Scan for the cell matching the given text and deliver its (X, Y) coordinate at center. 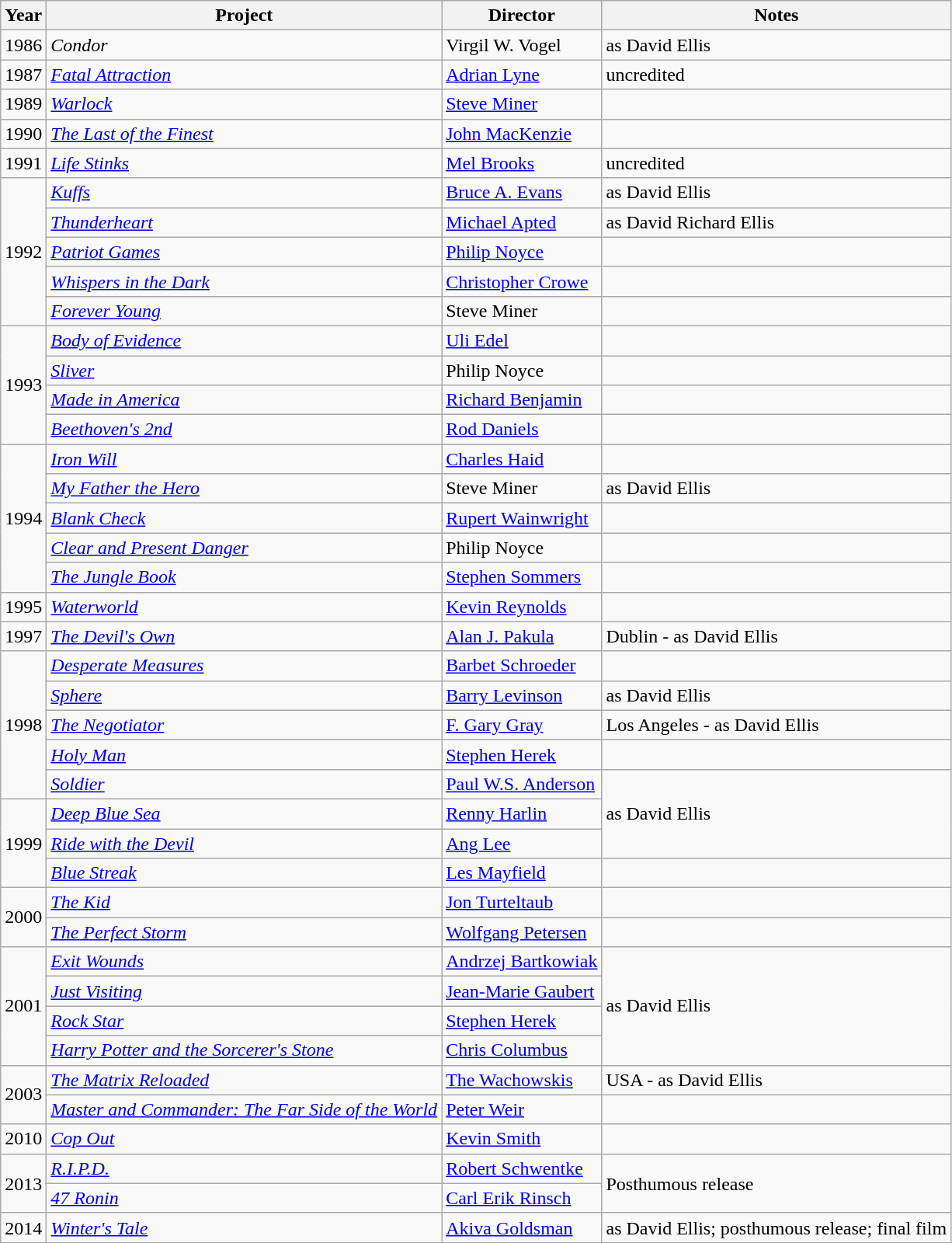
The Jungle Book (244, 577)
Ride with the Devil (244, 843)
Notes (777, 16)
1987 (23, 75)
Fatal Attraction (244, 75)
Desperate Measures (244, 666)
Wolfgang Petersen (522, 932)
Harry Potter and the Sorcerer's Stone (244, 1050)
R.I.P.D. (244, 1168)
Kuffs (244, 193)
My Father the Hero (244, 489)
1991 (23, 163)
1989 (23, 104)
Blank Check (244, 518)
Iron Will (244, 459)
Andrzej Bartkowiak (522, 962)
Waterworld (244, 607)
Clear and Present Danger (244, 548)
Michael Apted (522, 222)
Beethoven's 2nd (244, 430)
2003 (23, 1095)
Jean-Marie Gaubert (522, 991)
Dublin - as David Ellis (777, 636)
1997 (23, 636)
Condor (244, 45)
2001 (23, 1006)
The Devil's Own (244, 636)
Renny Harlin (522, 813)
The Last of the Finest (244, 134)
Rock Star (244, 1021)
2013 (23, 1183)
47 Ronin (244, 1198)
2014 (23, 1227)
The Kid (244, 903)
Project (244, 16)
Carl Erik Rinsch (522, 1198)
Sliver (244, 371)
Bruce A. Evans (522, 193)
Whispers in the Dark (244, 281)
Robert Schwentke (522, 1168)
Ang Lee (522, 843)
Peter Weir (522, 1109)
Akiva Goldsman (522, 1227)
1995 (23, 607)
Body of Evidence (244, 340)
USA - as David Ellis (777, 1080)
Rod Daniels (522, 430)
Les Mayfield (522, 873)
Paul W.S. Anderson (522, 784)
Just Visiting (244, 991)
Exit Wounds (244, 962)
The Matrix Reloaded (244, 1080)
Adrian Lyne (522, 75)
Chris Columbus (522, 1050)
Blue Streak (244, 873)
Jon Turteltaub (522, 903)
Holy Man (244, 754)
Mel Brooks (522, 163)
Soldier (244, 784)
Year (23, 16)
1994 (23, 518)
Made in America (244, 400)
The Wachowskis (522, 1080)
Patriot Games (244, 252)
Virgil W. Vogel (522, 45)
as David Ellis; posthumous release; final film (777, 1227)
Stephen Sommers (522, 577)
Life Stinks (244, 163)
as David Richard Ellis (777, 222)
F. Gary Gray (522, 725)
Los Angeles - as David Ellis (777, 725)
2000 (23, 917)
Richard Benjamin (522, 400)
2010 (23, 1139)
Rupert Wainwright (522, 518)
Uli Edel (522, 340)
1992 (23, 252)
The Perfect Storm (244, 932)
Deep Blue Sea (244, 813)
Director (522, 16)
Winter's Tale (244, 1227)
The Negotiator (244, 725)
Warlock (244, 104)
Master and Commander: The Far Side of the World (244, 1109)
Charles Haid (522, 459)
Alan J. Pakula (522, 636)
Thunderheart (244, 222)
1993 (23, 385)
Kevin Smith (522, 1139)
1998 (23, 725)
1986 (23, 45)
1990 (23, 134)
Forever Young (244, 311)
Christopher Crowe (522, 281)
John MacKenzie (522, 134)
Kevin Reynolds (522, 607)
Posthumous release (777, 1183)
Barbet Schroeder (522, 666)
Cop Out (244, 1139)
1999 (23, 843)
Sphere (244, 695)
Barry Levinson (522, 695)
